Return (X, Y) of the center of cell containing provided text 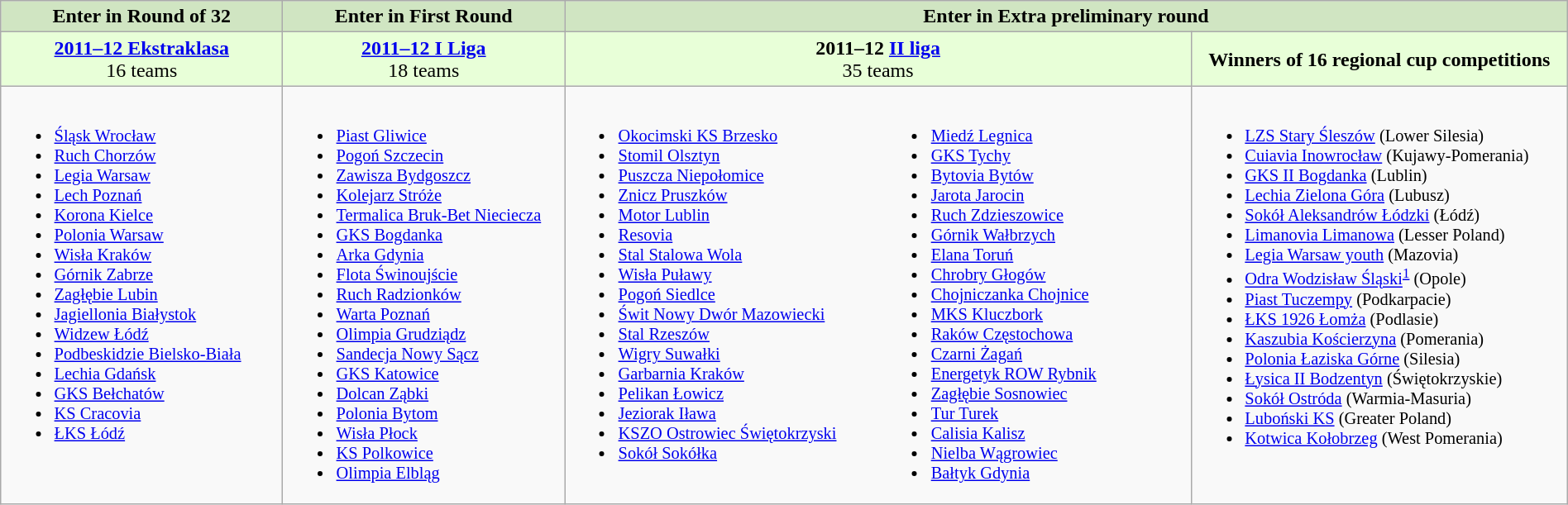
2011–12 I Liga18 teams (423, 60)
2011–12 II liga35 teams (878, 60)
Enter in Extra preliminary round (1067, 17)
Enter in First Round (423, 17)
Enter in Round of 32 (142, 17)
2011–12 Ekstraklasa16 teams (142, 60)
Winners of 16 regional cup competitions (1379, 60)
